Find where the given text appears and provide that cell's center as (X, Y) coordinate. 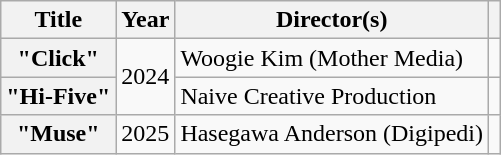
Director(s) (332, 20)
2024 (146, 77)
Naive Creative Production (332, 96)
"Hi-Five" (58, 96)
Title (58, 20)
"Click" (58, 58)
"Muse" (58, 134)
Year (146, 20)
2025 (146, 134)
Woogie Kim (Mother Media) (332, 58)
Hasegawa Anderson (Digipedi) (332, 134)
